Identify which cell holds the provided text, then report its (X, Y) central coordinate. 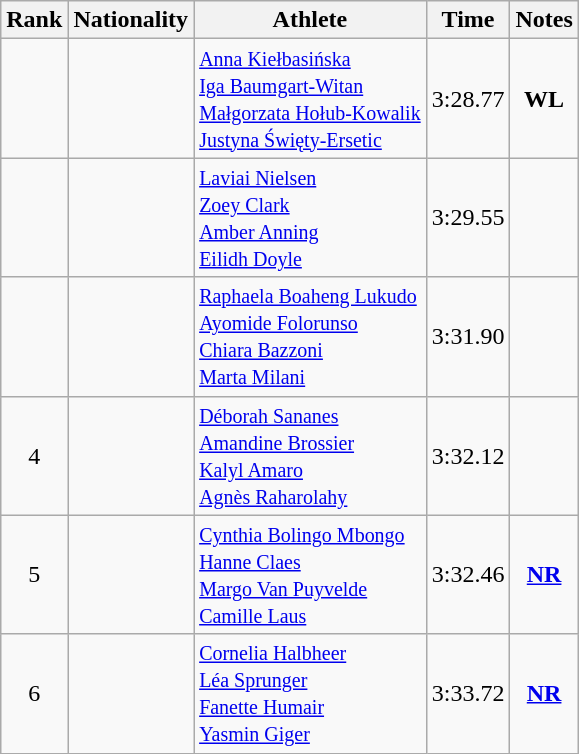
Nationality (131, 20)
3:29.55 (468, 218)
Rank (34, 20)
6 (34, 694)
4 (34, 456)
Cynthia Bolingo MbongoHanne ClaesMargo Van PuyveldeCamille Laus (310, 574)
Notes (544, 20)
3:33.72 (468, 694)
Time (468, 20)
Raphaela Boaheng LukudoAyomide FolorunsoChiara BazzoniMarta Milani (310, 336)
Déborah SananesAmandine BrossierKalyl AmaroAgnès Raharolahy (310, 456)
3:28.77 (468, 98)
5 (34, 574)
Cornelia HalbheerLéa SprungerFanette HumairYasmin Giger (310, 694)
3:32.46 (468, 574)
Athlete (310, 20)
3:32.12 (468, 456)
3:31.90 (468, 336)
Laviai NielsenZoey ClarkAmber AnningEilidh Doyle (310, 218)
Anna KiełbasińskaIga Baumgart-WitanMałgorzata Hołub-KowalikJustyna Święty-Ersetic (310, 98)
WL (544, 98)
